Determine the (x, y) coordinate at the center of the cell enclosing the given text.  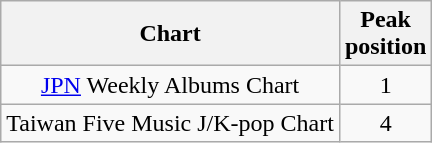
Taiwan Five Music J/K-pop Chart (170, 123)
1 (385, 85)
Peakposition (385, 34)
JPN Weekly Albums Chart (170, 85)
4 (385, 123)
Chart (170, 34)
